Provide the (x, y) coordinate of the cell's center where the given text is located.  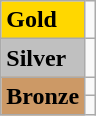
Bronze (43, 96)
Silver (43, 58)
Gold (43, 20)
